Output the (X, Y) coordinate of the center of the cell containing the given text.  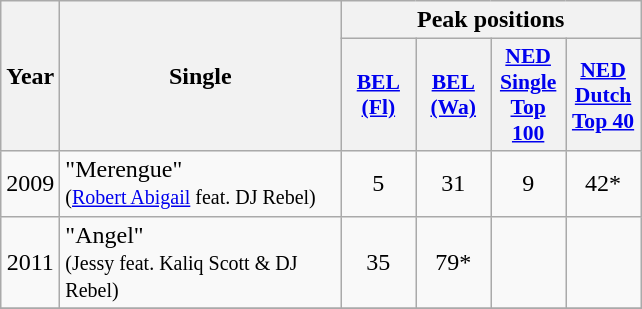
Year (30, 76)
35 (378, 262)
42* (604, 184)
"Merengue" (Robert Abigail feat. DJ Rebel) (200, 184)
79* (454, 262)
BEL (Fl) (378, 95)
NED Dutch Top 40 (604, 95)
NED Single Top 100 (528, 95)
31 (454, 184)
2011 (30, 262)
Peak positions (491, 20)
5 (378, 184)
BEL (Wa) (454, 95)
"Angel" (Jessy feat. Kaliq Scott & DJ Rebel) (200, 262)
2009 (30, 184)
9 (528, 184)
Single (200, 76)
